Pinpoint the cell where the given text exists, returning its [X, Y] midpoint coordinate. 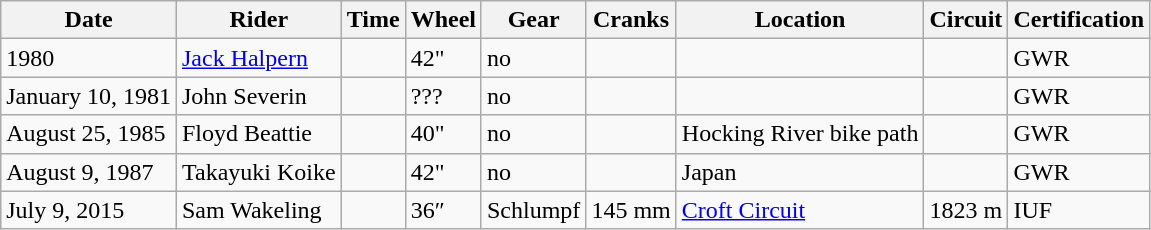
Rider [258, 20]
40" [443, 134]
Sam Wakeling [258, 210]
Croft Circuit [800, 210]
August 9, 1987 [89, 172]
Schlumpf [533, 210]
Takayuki Koike [258, 172]
Wheel [443, 20]
Time [373, 20]
Floyd Beattie [258, 134]
Cranks [631, 20]
August 25, 1985 [89, 134]
John Severin [258, 96]
145 mm [631, 210]
January 10, 1981 [89, 96]
Jack Halpern [258, 58]
??? [443, 96]
36″ [443, 210]
Gear [533, 20]
Japan [800, 172]
Hocking River bike path [800, 134]
Location [800, 20]
IUF [1079, 210]
Date [89, 20]
1980 [89, 58]
1823 m [966, 210]
Certification [1079, 20]
July 9, 2015 [89, 210]
Circuit [966, 20]
